Extract the [X, Y] coordinate from the center of the cell holding the provided text.  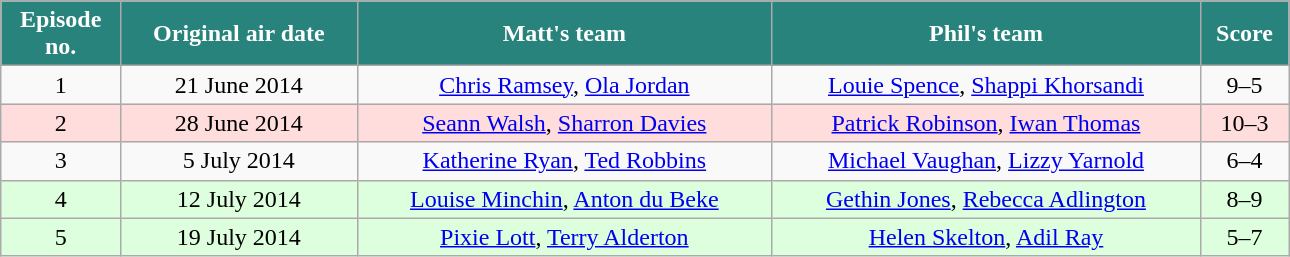
Score [1244, 34]
Louie Spence, Shappi Khorsandi [986, 85]
Phil's team [986, 34]
Louise Minchin, Anton du Beke [564, 199]
Pixie Lott, Terry Alderton [564, 237]
Chris Ramsey, Ola Jordan [564, 85]
8–9 [1244, 199]
3 [61, 161]
Gethin Jones, Rebecca Adlington [986, 199]
4 [61, 199]
12 July 2014 [240, 199]
Original air date [240, 34]
5–7 [1244, 237]
5 [61, 237]
Michael Vaughan, Lizzy Yarnold [986, 161]
Patrick Robinson, Iwan Thomas [986, 123]
21 June 2014 [240, 85]
Matt's team [564, 34]
9–5 [1244, 85]
Helen Skelton, Adil Ray [986, 237]
1 [61, 85]
6–4 [1244, 161]
Episodeno. [61, 34]
19 July 2014 [240, 237]
5 July 2014 [240, 161]
Seann Walsh, Sharron Davies [564, 123]
28 June 2014 [240, 123]
2 [61, 123]
Katherine Ryan, Ted Robbins [564, 161]
10–3 [1244, 123]
